Output the (x, y) coordinate of the center of the cell containing the given text.  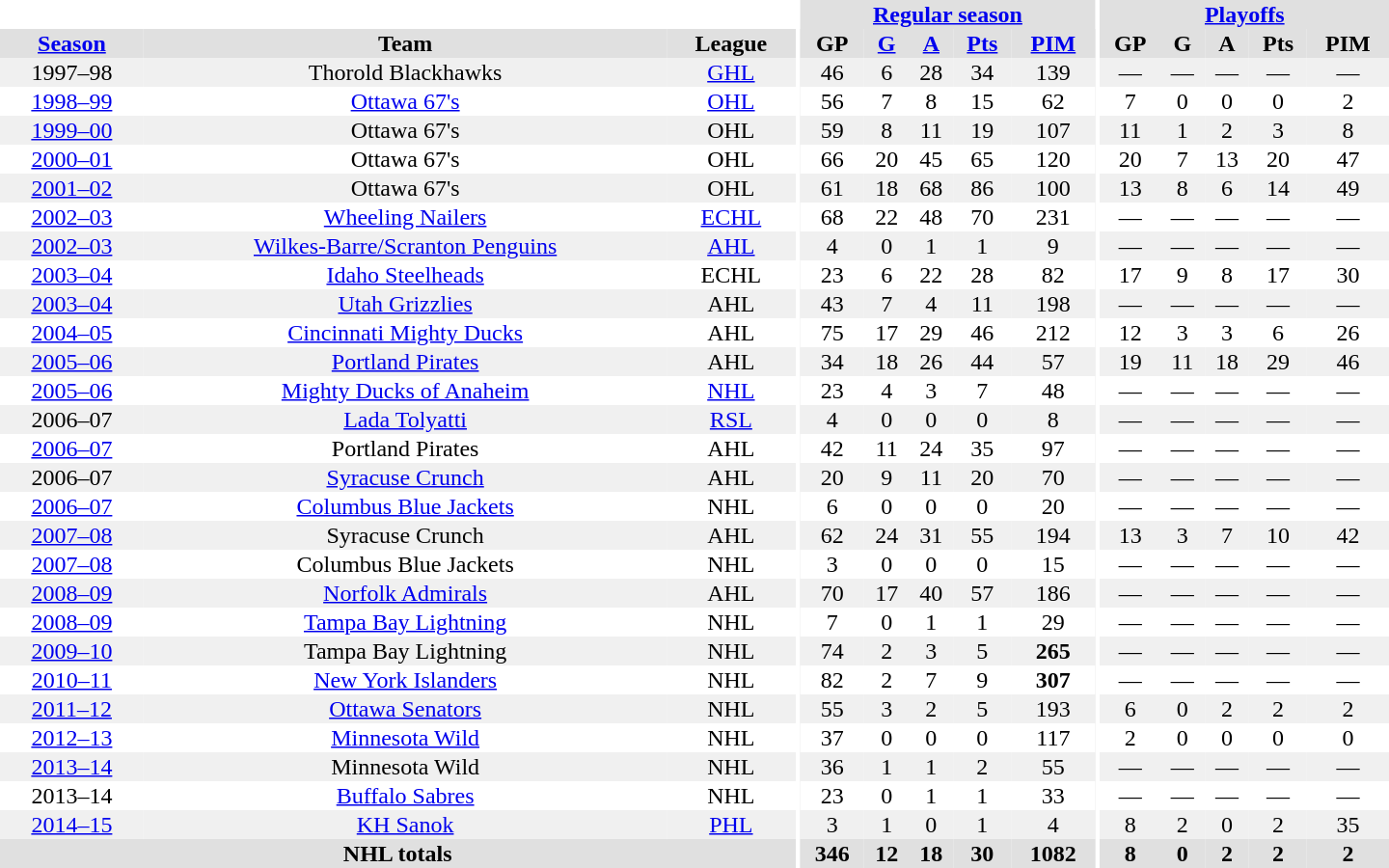
97 (1053, 448)
2009–10 (71, 651)
61 (831, 188)
139 (1053, 72)
Norfolk Admirals (405, 593)
2000–01 (71, 159)
100 (1053, 188)
66 (831, 159)
1082 (1053, 854)
1998–99 (71, 101)
107 (1053, 130)
Wilkes-Barre/Scranton Penguins (405, 246)
1997–98 (71, 72)
2001–02 (71, 188)
10 (1278, 535)
33 (1053, 796)
14 (1278, 188)
Buffalo Sabres (405, 796)
59 (831, 130)
Utah Grizzlies (405, 304)
KH Sanok (405, 825)
40 (931, 593)
86 (982, 188)
265 (1053, 651)
Mighty Ducks of Anaheim (405, 391)
43 (831, 304)
Cincinnati Mighty Ducks (405, 333)
193 (1053, 709)
RSL (731, 420)
Lada Tolyatti (405, 420)
Wheeling Nailers (405, 217)
198 (1053, 304)
74 (831, 651)
League (731, 43)
45 (931, 159)
44 (982, 362)
31 (931, 535)
Playoffs (1244, 14)
36 (831, 767)
47 (1348, 159)
120 (1053, 159)
56 (831, 101)
75 (831, 333)
Season (71, 43)
2014–15 (71, 825)
Thorold Blackhawks (405, 72)
GHL (731, 72)
1999–00 (71, 130)
2011–12 (71, 709)
194 (1053, 535)
NHL totals (397, 854)
PHL (731, 825)
212 (1053, 333)
37 (831, 738)
117 (1053, 738)
2012–13 (71, 738)
346 (831, 854)
2004–05 (71, 333)
231 (1053, 217)
65 (982, 159)
New York Islanders (405, 680)
49 (1348, 188)
Team (405, 43)
Regular season (947, 14)
307 (1053, 680)
Ottawa Senators (405, 709)
186 (1053, 593)
Idaho Steelheads (405, 275)
2010–11 (71, 680)
